Determine the (x, y) coordinate at the center of the cell enclosing the given text.  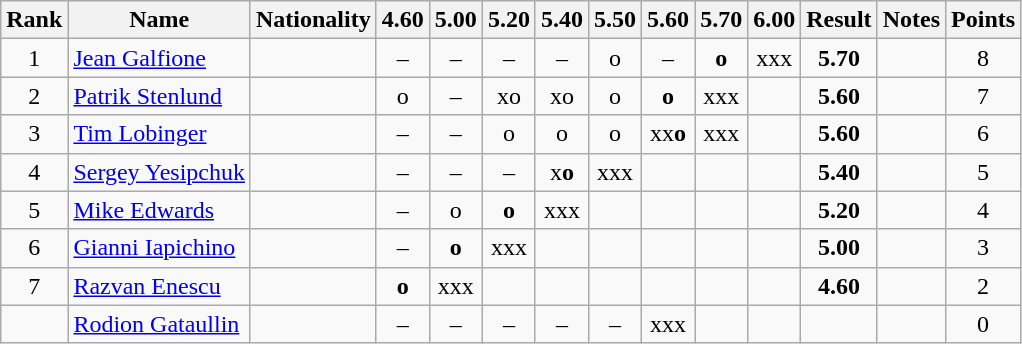
Sergey Yesipchuk (160, 172)
Gianni Iapichino (160, 248)
Nationality (313, 20)
Jean Galfione (160, 58)
Points (984, 20)
Name (160, 20)
Mike Edwards (160, 210)
Rodion Gataullin (160, 324)
1 (34, 58)
Rank (34, 20)
0 (984, 324)
5.50 (614, 20)
xxo (668, 134)
Tim Lobinger (160, 134)
Result (839, 20)
Razvan Enescu (160, 286)
Notes (911, 20)
8 (984, 58)
Patrik Stenlund (160, 96)
6.00 (774, 20)
